Extract the (X, Y) coordinate from the center of the cell holding the provided text.  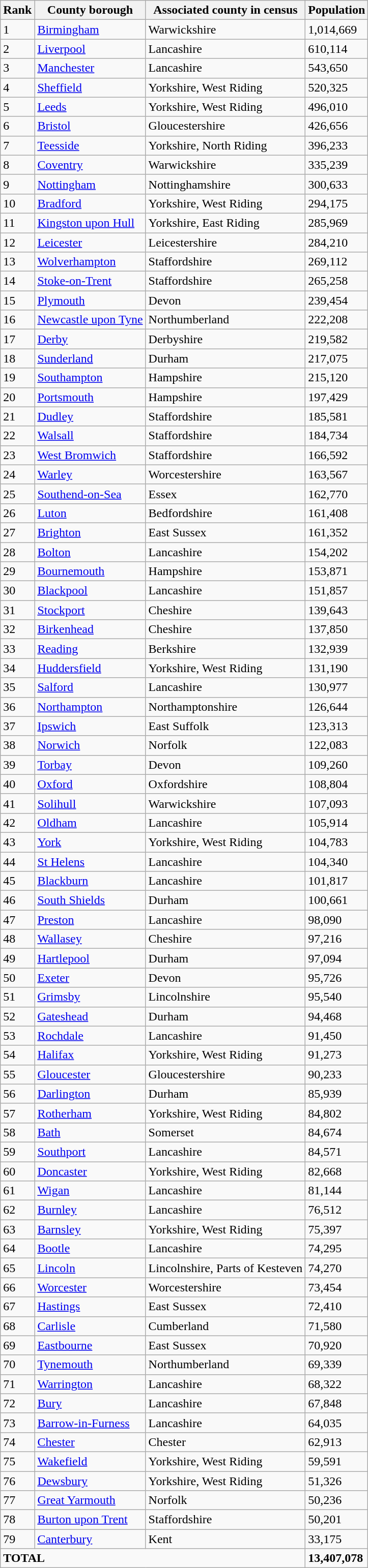
South Shields (90, 900)
137,850 (337, 629)
75 (17, 1461)
Southend-on-Sea (90, 494)
335,239 (337, 165)
Great Yarmouth (90, 1500)
Wallasey (90, 939)
97,094 (337, 958)
Rank (17, 10)
Burnley (90, 1210)
60 (17, 1171)
68 (17, 1326)
24 (17, 474)
34 (17, 668)
Rotherham (90, 1113)
17 (17, 339)
3 (17, 68)
184,734 (337, 436)
66 (17, 1287)
51,326 (337, 1481)
73 (17, 1423)
161,408 (337, 513)
Lincolnshire (225, 997)
43 (17, 842)
Preston (90, 920)
161,352 (337, 532)
32 (17, 629)
33,175 (337, 1539)
Eastbourne (90, 1345)
TOTAL (153, 1558)
Kent (225, 1539)
Hastings (90, 1307)
Plymouth (90, 300)
Somerset (225, 1132)
131,190 (337, 668)
Nottinghamshire (225, 184)
Halifax (90, 1055)
76,512 (337, 1210)
Darlington (90, 1094)
105,914 (337, 823)
Wakefield (90, 1461)
Lincoln (90, 1268)
23 (17, 455)
14 (17, 281)
217,075 (337, 358)
18 (17, 358)
90,233 (337, 1074)
496,010 (337, 107)
520,325 (337, 87)
154,202 (337, 552)
51 (17, 997)
75,397 (337, 1229)
Exeter (90, 978)
166,592 (337, 455)
Oxford (90, 784)
27 (17, 532)
York (90, 842)
Stockport (90, 610)
Walsall (90, 436)
Tynemouth (90, 1365)
4 (17, 87)
21 (17, 416)
72 (17, 1403)
153,871 (337, 571)
Worcester (90, 1287)
Kingston upon Hull (90, 223)
109,260 (337, 765)
Bedfordshire (225, 513)
Southport (90, 1152)
19 (17, 378)
Wigan (90, 1191)
56 (17, 1094)
Reading (90, 649)
Essex (225, 494)
126,644 (337, 707)
95,726 (337, 978)
107,093 (337, 803)
50 (17, 978)
265,258 (337, 281)
Stoke-on-Trent (90, 281)
70 (17, 1365)
62 (17, 1210)
64,035 (337, 1423)
78 (17, 1520)
84,571 (337, 1152)
59 (17, 1152)
48 (17, 939)
Barrow-in-Furness (90, 1423)
108,804 (337, 784)
151,857 (337, 591)
Bristol (90, 126)
Newcastle upon Tyne (90, 320)
62,913 (337, 1442)
Bournemouth (90, 571)
73,454 (337, 1287)
Northamptonshire (225, 707)
64 (17, 1249)
95,540 (337, 997)
84,802 (337, 1113)
13,407,078 (337, 1558)
Leicester (90, 243)
11 (17, 223)
Solihull (90, 803)
Warley (90, 474)
197,429 (337, 397)
Leicestershire (225, 243)
71 (17, 1384)
123,313 (337, 726)
County borough (90, 10)
222,208 (337, 320)
Nottingham (90, 184)
Derby (90, 339)
74,270 (337, 1268)
Doncaster (90, 1171)
Berkshire (225, 649)
Carlisle (90, 1326)
Norwich (90, 745)
29 (17, 571)
Bath (90, 1132)
Portsmouth (90, 397)
Torbay (90, 765)
15 (17, 300)
300,633 (337, 184)
91,273 (337, 1055)
12 (17, 243)
Coventry (90, 165)
Blackpool (90, 591)
35 (17, 687)
31 (17, 610)
Associated county in census (225, 10)
269,112 (337, 262)
Blackburn (90, 881)
71,580 (337, 1326)
Lincolnshire, Parts of Kesteven (225, 1268)
40 (17, 784)
82,668 (337, 1171)
Brighton (90, 532)
61 (17, 1191)
41 (17, 803)
Bootle (90, 1249)
Oldham (90, 823)
610,114 (337, 49)
30 (17, 591)
77 (17, 1500)
543,650 (337, 68)
91,450 (337, 1036)
101,817 (337, 881)
7 (17, 145)
67,848 (337, 1403)
Yorkshire, North Riding (225, 145)
68,322 (337, 1384)
49 (17, 958)
163,567 (337, 474)
Birmingham (90, 29)
Salford (90, 687)
Liverpool (90, 49)
132,939 (337, 649)
Birkenhead (90, 629)
97,216 (337, 939)
Ipswich (90, 726)
39 (17, 765)
38 (17, 745)
81,144 (337, 1191)
294,175 (337, 203)
46 (17, 900)
396,233 (337, 145)
Yorkshire, East Riding (225, 223)
Sheffield (90, 87)
47 (17, 920)
1,014,669 (337, 29)
63 (17, 1229)
33 (17, 649)
Oxfordshire (225, 784)
84,674 (337, 1132)
Leeds (90, 107)
28 (17, 552)
55 (17, 1074)
285,969 (337, 223)
59,591 (337, 1461)
Canterbury (90, 1539)
426,656 (337, 126)
1 (17, 29)
13 (17, 262)
219,582 (337, 339)
69 (17, 1345)
94,468 (337, 1016)
50,236 (337, 1500)
Derbyshire (225, 339)
36 (17, 707)
57 (17, 1113)
8 (17, 165)
West Bromwich (90, 455)
162,770 (337, 494)
284,210 (337, 243)
72,410 (337, 1307)
52 (17, 1016)
100,661 (337, 900)
25 (17, 494)
Luton (90, 513)
74 (17, 1442)
70,920 (337, 1345)
185,581 (337, 416)
Grimsby (90, 997)
9 (17, 184)
Southampton (90, 378)
76 (17, 1481)
130,977 (337, 687)
58 (17, 1132)
50,201 (337, 1520)
104,340 (337, 862)
Teesside (90, 145)
Bury (90, 1403)
37 (17, 726)
85,939 (337, 1094)
St Helens (90, 862)
Barnsley (90, 1229)
239,454 (337, 300)
26 (17, 513)
10 (17, 203)
16 (17, 320)
74,295 (337, 1249)
Warrington (90, 1384)
Northampton (90, 707)
139,643 (337, 610)
Bradford (90, 203)
Cumberland (225, 1326)
53 (17, 1036)
215,120 (337, 378)
Population (337, 10)
Gloucester (90, 1074)
122,083 (337, 745)
2 (17, 49)
Dewsbury (90, 1481)
Hartlepool (90, 958)
42 (17, 823)
Burton upon Trent (90, 1520)
5 (17, 107)
Manchester (90, 68)
Huddersfield (90, 668)
22 (17, 436)
69,339 (337, 1365)
67 (17, 1307)
20 (17, 397)
98,090 (337, 920)
Dudley (90, 416)
79 (17, 1539)
45 (17, 881)
East Suffolk (225, 726)
65 (17, 1268)
Bolton (90, 552)
Gateshead (90, 1016)
Sunderland (90, 358)
Wolverhampton (90, 262)
44 (17, 862)
Rochdale (90, 1036)
104,783 (337, 842)
54 (17, 1055)
6 (17, 126)
